Output the [x, y] coordinate of the center of the cell containing the given text.  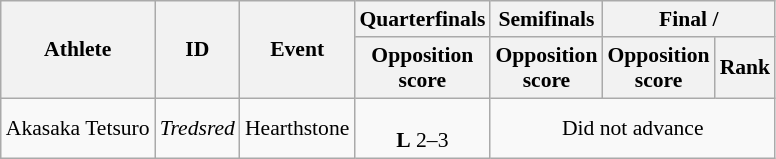
L 2–3 [422, 128]
Rank [746, 68]
Did not advance [632, 128]
Quarterfinals [422, 19]
ID [198, 50]
Semifinals [546, 19]
Hearthstone [297, 128]
Akasaka Tetsuro [78, 128]
Final / [688, 19]
Tredsred [198, 128]
Event [297, 50]
Athlete [78, 50]
